Search for the cell housing the specified text and yield its (x, y) center coordinate. 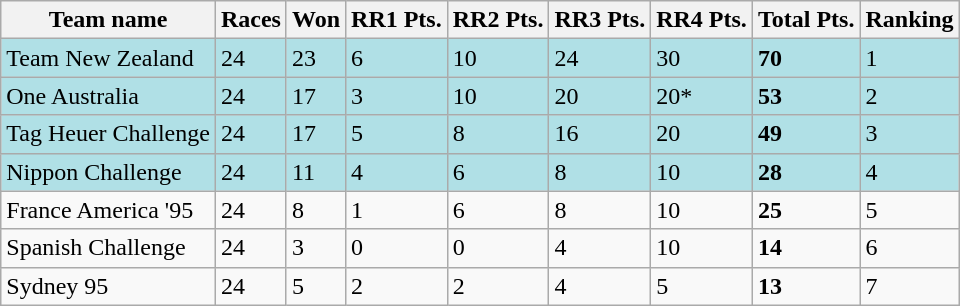
One Australia (108, 96)
14 (806, 248)
70 (806, 58)
Ranking (910, 20)
Tag Heuer Challenge (108, 134)
7 (910, 286)
28 (806, 172)
Team New Zealand (108, 58)
30 (702, 58)
RR3 Pts. (600, 20)
RR2 Pts. (498, 20)
Races (250, 20)
16 (600, 134)
Nippon Challenge (108, 172)
RR4 Pts. (702, 20)
France America '95 (108, 210)
11 (316, 172)
49 (806, 134)
Sydney 95 (108, 286)
Spanish Challenge (108, 248)
Team name (108, 20)
Won (316, 20)
20* (702, 96)
Total Pts. (806, 20)
23 (316, 58)
25 (806, 210)
RR1 Pts. (397, 20)
13 (806, 286)
53 (806, 96)
